Return [x, y] of the center of cell containing provided text 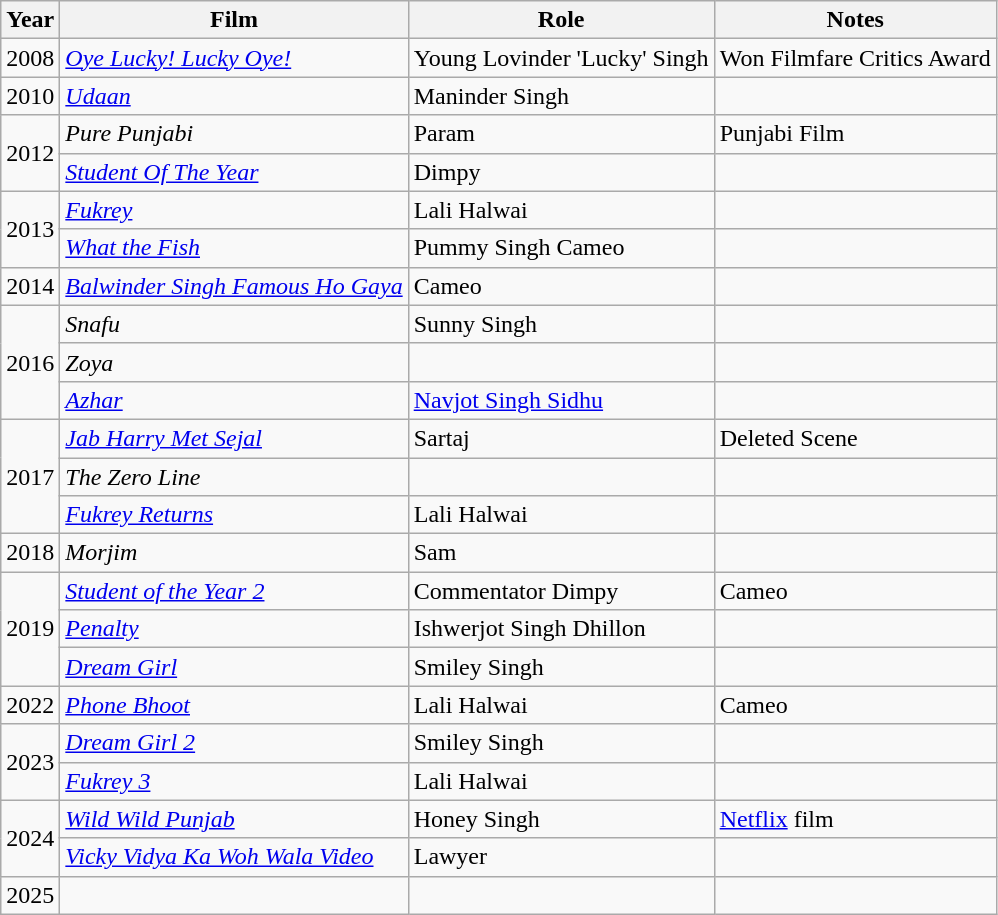
2014 [30, 286]
Dream Girl 2 [234, 743]
Pummy Singh Cameo [561, 248]
Dream Girl [234, 667]
2023 [30, 762]
Param [561, 134]
Vicky Vidya Ka Woh Wala Video [234, 857]
Balwinder Singh Famous Ho Gaya [234, 286]
2018 [30, 553]
Netflix film [855, 819]
Morjim [234, 553]
2019 [30, 629]
Fukrey 3 [234, 781]
Oye Lucky! Lucky Oye! [234, 58]
Sam [561, 553]
Deleted Scene [855, 438]
Azhar [234, 400]
Dimpy [561, 172]
Year [30, 20]
Navjot Singh Sidhu [561, 400]
Notes [855, 20]
2010 [30, 96]
Ishwerjot Singh Dhillon [561, 629]
Lawyer [561, 857]
Sunny Singh [561, 324]
2016 [30, 362]
What the Fish [234, 248]
Honey Singh [561, 819]
Fukrey [234, 210]
Young Lovinder 'Lucky' Singh [561, 58]
Film [234, 20]
Pure Punjabi [234, 134]
Udaan [234, 96]
2017 [30, 476]
2024 [30, 838]
Student of the Year 2 [234, 591]
Phone Bhoot [234, 705]
Student Of The Year [234, 172]
2012 [30, 153]
Sartaj [561, 438]
The Zero Line [234, 477]
Maninder Singh [561, 96]
2025 [30, 895]
Fukrey Returns [234, 515]
2022 [30, 705]
Snafu [234, 324]
Wild Wild Punjab [234, 819]
Jab Harry Met Sejal [234, 438]
Penalty [234, 629]
Role [561, 20]
Commentator Dimpy [561, 591]
2013 [30, 229]
2008 [30, 58]
Zoya [234, 362]
Punjabi Film [855, 134]
Won Filmfare Critics Award [855, 58]
